Return (X, Y) of the center of cell containing provided text 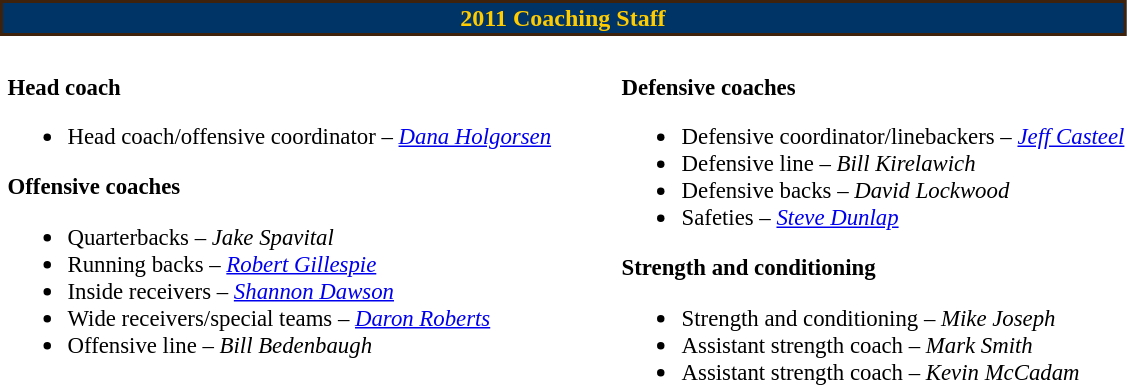
2011 Coaching Staff (563, 18)
